Determine the (X, Y) coordinate at the center of the cell enclosing the given text.  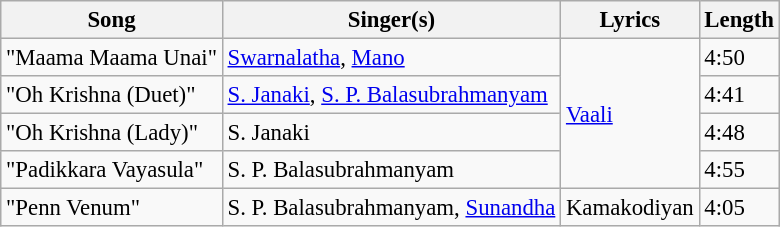
Swarnalatha, Mano (391, 58)
Singer(s) (391, 20)
Song (112, 20)
Lyrics (630, 20)
"Maama Maama Unai" (112, 58)
4:48 (739, 133)
Kamakodiyan (630, 208)
Vaali (630, 114)
"Oh Krishna (Duet)" (112, 95)
4:50 (739, 58)
4:05 (739, 208)
"Penn Venum" (112, 208)
4:41 (739, 95)
Length (739, 20)
S. P. Balasubrahmanyam (391, 170)
S. Janaki (391, 133)
"Padikkara Vayasula" (112, 170)
S. Janaki, S. P. Balasubrahmanyam (391, 95)
"Oh Krishna (Lady)" (112, 133)
4:55 (739, 170)
S. P. Balasubrahmanyam, Sunandha (391, 208)
